Detect which cell encompasses the target text, then output its [X, Y] center coordinate. 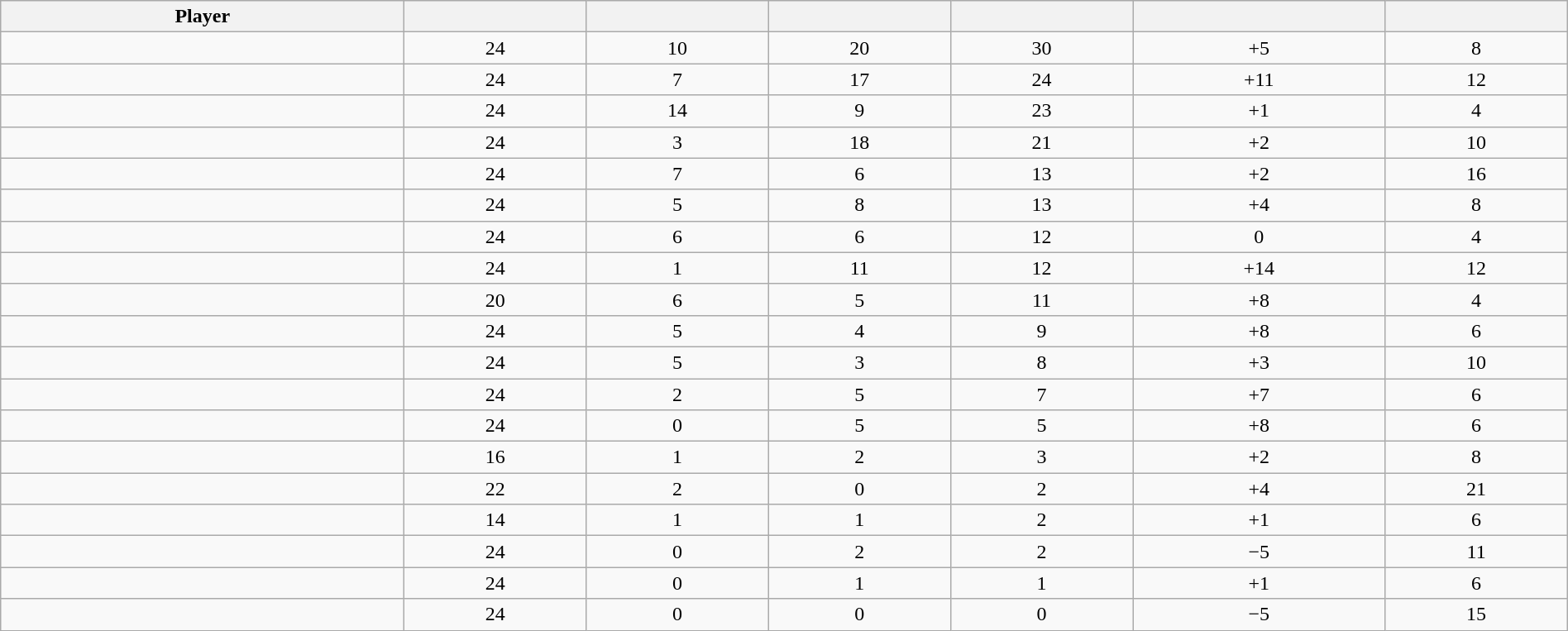
+5 [1259, 48]
30 [1041, 48]
+7 [1259, 394]
22 [495, 489]
23 [1041, 111]
+11 [1259, 79]
+14 [1259, 268]
+3 [1259, 362]
17 [859, 79]
Player [203, 17]
18 [859, 142]
15 [1476, 614]
